Return (X, Y) of the center of cell containing provided text 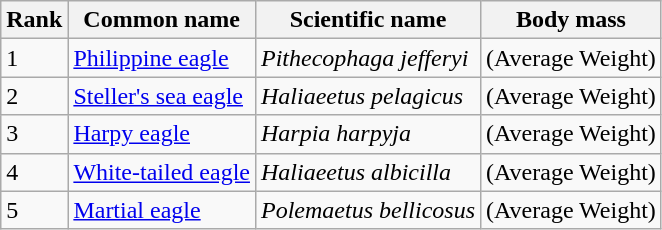
5 (34, 210)
Scientific name (368, 20)
White-tailed eagle (162, 172)
Polemaetus bellicosus (368, 210)
2 (34, 96)
Philippine eagle (162, 58)
Harpia harpyja (368, 134)
1 (34, 58)
Harpy eagle (162, 134)
Pithecophaga jefferyi (368, 58)
Haliaeetus albicilla (368, 172)
Haliaeetus pelagicus (368, 96)
Common name (162, 20)
Martial eagle (162, 210)
Rank (34, 20)
3 (34, 134)
Steller's sea eagle (162, 96)
4 (34, 172)
Body mass (572, 20)
